Locate the cell with the specified text and output its [x, y] center coordinate. 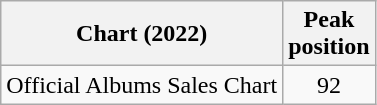
Peakposition [329, 34]
Official Albums Sales Chart [142, 85]
Chart (2022) [142, 34]
92 [329, 85]
